From the cell containing the given text, extract its center point as (x, y) coordinate. 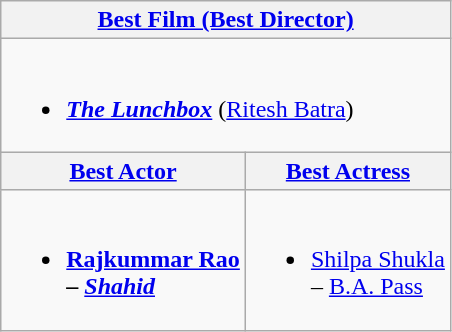
The Lunchbox (Ritesh Batra) (226, 96)
Rajkummar Rao – Shahid (124, 260)
Best Actor (124, 171)
Best Film (Best Director) (226, 20)
Best Actress (348, 171)
Shilpa Shukla – B.A. Pass (348, 260)
